Provide the [x, y] coordinate of the cell's center where the given text is located.  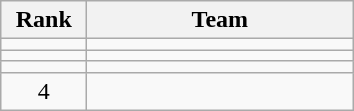
Rank [44, 20]
4 [44, 91]
Team [220, 20]
